Locate the cell with the specified text and output its (x, y) center coordinate. 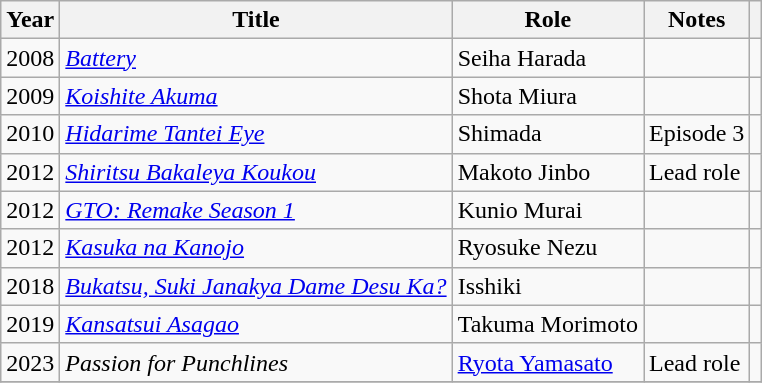
Ryota Yamasato (548, 362)
Takuma Morimoto (548, 324)
2010 (30, 134)
Seiha Harada (548, 58)
Ryosuke Nezu (548, 248)
2023 (30, 362)
2009 (30, 96)
GTO: Remake Season 1 (256, 210)
Shiritsu Bakaleya Koukou (256, 172)
Notes (697, 20)
Bukatsu, Suki Janakya Dame Desu Ka? (256, 286)
Makoto Jinbo (548, 172)
2018 (30, 286)
2019 (30, 324)
Passion for Punchlines (256, 362)
Shota Miura (548, 96)
Role (548, 20)
Episode 3 (697, 134)
Isshiki (548, 286)
2008 (30, 58)
Battery (256, 58)
Koishite Akuma (256, 96)
Kansatsui Asagao (256, 324)
Kunio Murai (548, 210)
Year (30, 20)
Hidarime Tantei Eye (256, 134)
Shimada (548, 134)
Title (256, 20)
Kasuka na Kanojo (256, 248)
